Extract the [X, Y] coordinate from the center of the cell holding the provided text.  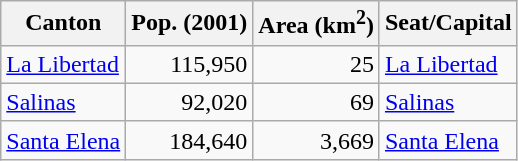
184,640 [190, 140]
Seat/Capital [448, 24]
Area (km2) [316, 24]
92,020 [190, 102]
Pop. (2001) [190, 24]
Canton [64, 24]
25 [316, 64]
115,950 [190, 64]
69 [316, 102]
3,669 [316, 140]
